For the text-containing cell, return its midpoint in (X, Y) coordinate format. 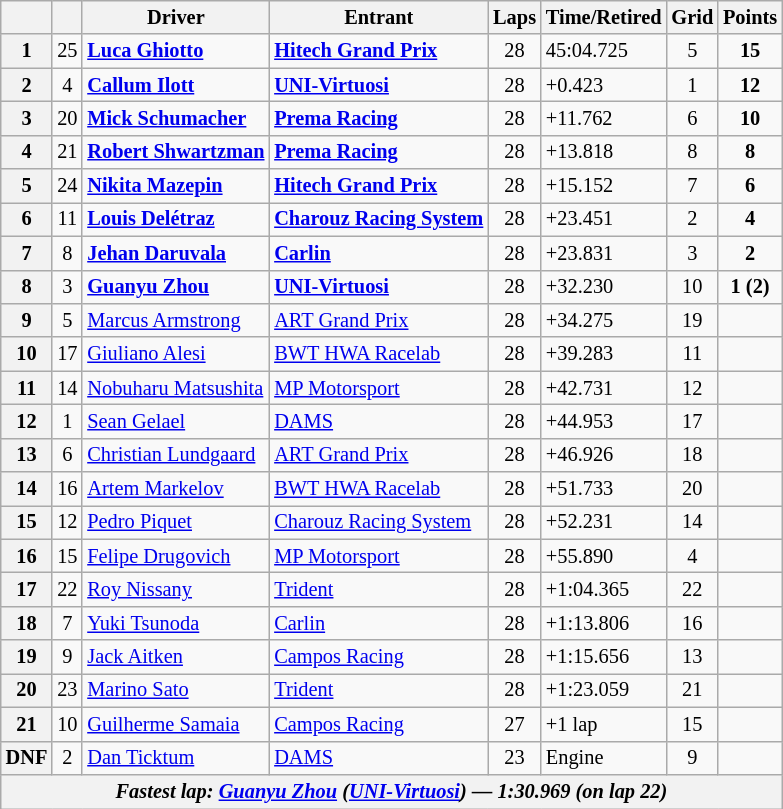
Guanyu Zhou (176, 287)
Nikita Mazepin (176, 186)
+34.275 (604, 320)
+32.230 (604, 287)
24 (67, 186)
+55.890 (604, 556)
+52.231 (604, 522)
+23.831 (604, 253)
Roy Nissany (176, 589)
Jehan Daruvala (176, 253)
Laps (514, 17)
Mick Schumacher (176, 118)
Giuliano Alesi (176, 354)
+42.731 (604, 388)
Marino Sato (176, 690)
+15.152 (604, 186)
Sean Gelael (176, 421)
Callum Ilott (176, 85)
+0.423 (604, 85)
+1:04.365 (604, 589)
Grid (692, 17)
Nobuharu Matsushita (176, 388)
+1:23.059 (604, 690)
+39.283 (604, 354)
+13.818 (604, 152)
+23.451 (604, 219)
+11.762 (604, 118)
45:04.725 (604, 51)
Louis Delétraz (176, 219)
27 (514, 724)
+44.953 (604, 421)
+51.733 (604, 489)
Pedro Piquet (176, 522)
DNF (27, 758)
+1 lap (604, 724)
Guilherme Samaia (176, 724)
Luca Ghiotto (176, 51)
Engine (604, 758)
Points (750, 17)
Dan Ticktum (176, 758)
+1:13.806 (604, 623)
+1:15.656 (604, 657)
Jack Aitken (176, 657)
Marcus Armstrong (176, 320)
Felipe Drugovich (176, 556)
25 (67, 51)
Yuki Tsunoda (176, 623)
Time/Retired (604, 17)
1 (2) (750, 287)
Driver (176, 17)
Entrant (378, 17)
Fastest lap: Guanyu Zhou (UNI-Virtuosi) — 1:30.969 (on lap 22) (392, 791)
Robert Shwartzman (176, 152)
Artem Markelov (176, 489)
+46.926 (604, 455)
Christian Lundgaard (176, 455)
